For the text-containing cell, return its midpoint in [x, y] coordinate format. 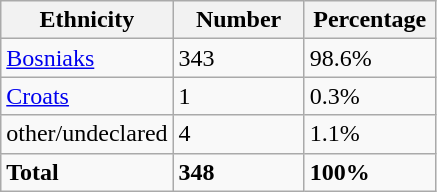
Number [238, 20]
100% [370, 172]
Total [87, 172]
Percentage [370, 20]
other/undeclared [87, 134]
Bosniaks [87, 58]
348 [238, 172]
4 [238, 134]
1.1% [370, 134]
Croats [87, 96]
98.6% [370, 58]
Ethnicity [87, 20]
343 [238, 58]
0.3% [370, 96]
1 [238, 96]
